Determine the [X, Y] coordinate at the center of the cell enclosing the given text.  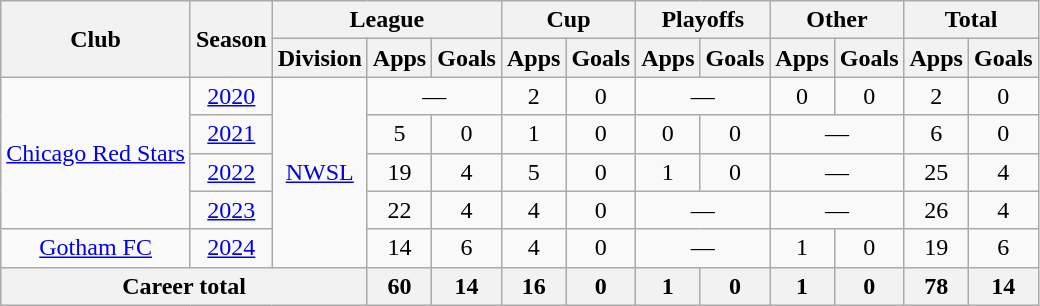
Career total [184, 286]
Division [320, 58]
25 [936, 172]
60 [399, 286]
Cup [568, 20]
2022 [231, 172]
16 [533, 286]
2021 [231, 134]
League [386, 20]
2024 [231, 248]
Other [837, 20]
NWSL [320, 172]
Chicago Red Stars [96, 153]
Playoffs [703, 20]
2020 [231, 96]
22 [399, 210]
26 [936, 210]
78 [936, 286]
2023 [231, 210]
Club [96, 39]
Season [231, 39]
Total [971, 20]
Gotham FC [96, 248]
